Identify which cell holds the provided text, then report its (x, y) central coordinate. 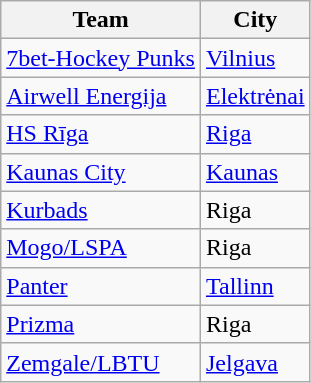
Kurbads (101, 210)
Panter (101, 286)
Jelgava (255, 362)
Mogo/LSPA (101, 248)
Prizma (101, 324)
City (255, 20)
Elektrėnai (255, 96)
Vilnius (255, 58)
Kaunas (255, 172)
Kaunas City (101, 172)
Team (101, 20)
HS Rīga (101, 134)
Tallinn (255, 286)
Zemgale/LBTU (101, 362)
Airwell Energija (101, 96)
7bet-Hockey Punks (101, 58)
